Pinpoint the cell where the given text exists, returning its [x, y] midpoint coordinate. 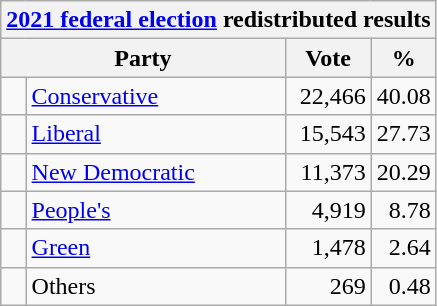
Party [143, 58]
Green [156, 248]
2021 federal election redistributed results [218, 20]
22,466 [328, 96]
% [404, 58]
27.73 [404, 134]
Liberal [156, 134]
8.78 [404, 210]
Conservative [156, 96]
1,478 [328, 248]
4,919 [328, 210]
40.08 [404, 96]
People's [156, 210]
20.29 [404, 172]
11,373 [328, 172]
2.64 [404, 248]
Vote [328, 58]
New Democratic [156, 172]
15,543 [328, 134]
Others [156, 286]
269 [328, 286]
0.48 [404, 286]
